Find where the given text appears and provide that cell's center as [x, y] coordinate. 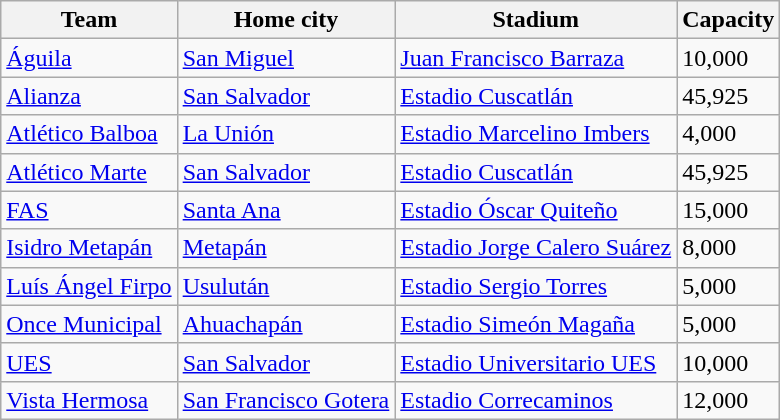
8,000 [728, 248]
Estadio Sergio Torres [536, 286]
Juan Francisco Barraza [536, 58]
Estadio Óscar Quiteño [536, 210]
Santa Ana [286, 210]
La Unión [286, 134]
Atlético Balboa [89, 134]
Estadio Correcaminos [536, 400]
San Miguel [286, 58]
Usulután [286, 286]
Capacity [728, 20]
Estadio Simeón Magaña [536, 324]
Vista Hermosa [89, 400]
Ahuachapán [286, 324]
Águila [89, 58]
UES [89, 362]
Team [89, 20]
Estadio Universitario UES [536, 362]
Once Municipal [89, 324]
FAS [89, 210]
12,000 [728, 400]
San Francisco Gotera [286, 400]
Stadium [536, 20]
Metapán [286, 248]
Estadio Marcelino Imbers [536, 134]
Luís Ángel Firpo [89, 286]
Atlético Marte [89, 172]
Alianza [89, 96]
Isidro Metapán [89, 248]
Estadio Jorge Calero Suárez [536, 248]
15,000 [728, 210]
4,000 [728, 134]
Home city [286, 20]
